Scan for the cell matching the given text and deliver its (x, y) coordinate at center. 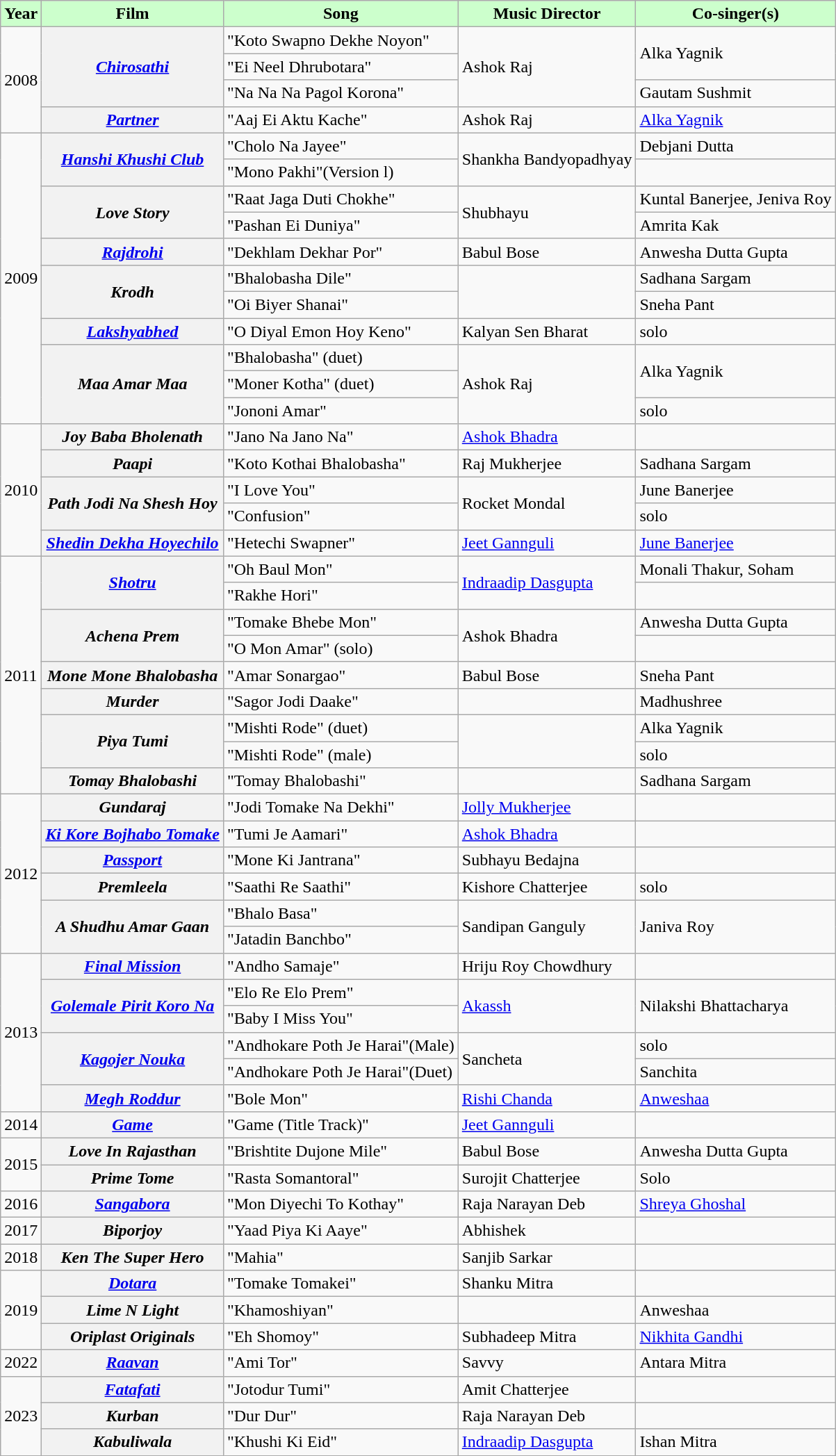
Co-singer(s) (735, 14)
Sancheta (547, 1058)
Surojit Chatterjee (547, 1178)
2011 (21, 676)
Music Director (547, 14)
Sanjib Sarkar (547, 1257)
"Dekhlam Dekhar Por" (341, 252)
Joy Baba Bholenath (133, 437)
Subhayu Bedajna (547, 860)
Lakshyabhed (133, 332)
"Bole Mon" (341, 1098)
"Brishtite Dujone Mile" (341, 1151)
"Amar Sonargao" (341, 675)
"Aaj Ei Aktu Kache" (341, 120)
"Mone Ki Jantrana" (341, 860)
Raj Mukherjee (547, 464)
"Confusion" (341, 516)
"Jotodur Tumi" (341, 1389)
2012 (21, 874)
Prime Tome (133, 1178)
"Jano Na Jano Na" (341, 437)
Shreya Ghoshal (735, 1204)
Akassh (547, 1006)
Passport (133, 860)
Monali Thakur, Soham (735, 569)
Shubhayu (547, 212)
Nilakshi Bhattacharya (735, 1006)
2015 (21, 1164)
Kabuliwala (133, 1442)
"Koto Swapno Dekhe Noyon" (341, 40)
Sanchita (735, 1072)
Shotru (133, 582)
"Game (Title Track)" (341, 1124)
"Elo Re Elo Prem" (341, 992)
Biporjoy (133, 1231)
Shedin Dekha Hoyechilo (133, 543)
Year (21, 14)
Game (133, 1124)
Amit Chatterjee (547, 1389)
"Mishti Rode" (male) (341, 754)
"I Love You" (341, 490)
Kuntal Banerjee, Jeniva Roy (735, 199)
2017 (21, 1231)
Oriplast Originals (133, 1336)
"Andhokare Poth Je Harai"(Duet) (341, 1072)
Partner (133, 120)
Premleela (133, 887)
"Andho Samaje" (341, 966)
"Mishti Rode" (duet) (341, 728)
"Jodi Tomake Na Dekhi" (341, 808)
2018 (21, 1257)
Madhushree (735, 701)
Ki Kore Bojhabo Tomake (133, 834)
Amrita Kak (735, 225)
"Baby I Miss You" (341, 1019)
Gautam Sushmit (735, 93)
2010 (21, 490)
Shanku Mitra (547, 1284)
"Mono Pakhi"(Version l) (341, 172)
"Oh Baul Mon" (341, 569)
Shankha Bandyopadhyay (547, 159)
Jolly Mukherjee (547, 808)
Piya Tumi (133, 741)
"Khamoshiyan" (341, 1310)
Path Jodi Na Shesh Hoy (133, 503)
"Tomay Bhalobashi" (341, 781)
"Koto Kothai Bhalobasha" (341, 464)
"Dur Dur" (341, 1416)
"O Diyal Emon Hoy Keno" (341, 332)
Gundaraj (133, 808)
"Pashan Ei Duniya" (341, 225)
Raavan (133, 1363)
"Raat Jaga Duti Chokhe" (341, 199)
2019 (21, 1310)
"Bhalo Basa" (341, 913)
"Jatadin Banchbo" (341, 940)
Final Mission (133, 966)
Ishan Mitra (735, 1442)
2013 (21, 1032)
Antara Mitra (735, 1363)
Film (133, 14)
Subhadeep Mitra (547, 1336)
Paapi (133, 464)
"Oi Biyer Shanai" (341, 304)
2023 (21, 1416)
"Rakhe Hori" (341, 596)
Solo (735, 1178)
"Andhokare Poth Je Harai"(Male) (341, 1045)
Rocket Mondal (547, 503)
Hriju Roy Chowdhury (547, 966)
Abhishek (547, 1231)
Kishore Chatterjee (547, 887)
"Ei Neel Dhrubotara" (341, 67)
Tomay Bhalobashi (133, 781)
"Bhalobasha" (duet) (341, 358)
2009 (21, 278)
"Bhalobasha Dile" (341, 278)
"Tomake Bhebe Mon" (341, 622)
"Mahia" (341, 1257)
Maa Amar Maa (133, 384)
Janiva Roy (735, 926)
Rishi Chanda (547, 1098)
"O Mon Amar" (solo) (341, 648)
"Ami Tor" (341, 1363)
Debjani Dutta (735, 146)
Dotara (133, 1284)
"Eh Shomoy" (341, 1336)
Rajdrohi (133, 252)
"Hetechi Swapner" (341, 543)
Sandipan Ganguly (547, 926)
"Mon Diyechi To Kothay" (341, 1204)
Golemale Pirit Koro Na (133, 1006)
Mone Mone Bhalobasha (133, 675)
2014 (21, 1124)
"Yaad Piya Ki Aaye" (341, 1231)
Kalyan Sen Bharat (547, 332)
Fatafati (133, 1389)
Ken The Super Hero (133, 1257)
"Tomake Tomakei" (341, 1284)
Megh Roddur (133, 1098)
Achena Prem (133, 635)
Savvy (547, 1363)
2022 (21, 1363)
"Khushi Ki Eid" (341, 1442)
Murder (133, 701)
"Saathi Re Saathi" (341, 887)
"Sagor Jodi Daake" (341, 701)
Nikhita Gandhi (735, 1336)
"Na Na Na Pagol Korona" (341, 93)
Hanshi Khushi Club (133, 159)
"Jononi Amar" (341, 411)
Chirosathi (133, 67)
2008 (21, 80)
Kagojer Nouka (133, 1058)
Lime N Light (133, 1310)
2016 (21, 1204)
"Rasta Somantoral" (341, 1178)
"Tumi Je Aamari" (341, 834)
Krodh (133, 291)
A Shudhu Amar Gaan (133, 926)
"Cholo Na Jayee" (341, 146)
Love In Rajasthan (133, 1151)
Kurban (133, 1416)
Sangabora (133, 1204)
Song (341, 14)
Love Story (133, 212)
"Moner Kotha" (duet) (341, 384)
